Provide the [x, y] coordinate of the cell's center where the given text is located.  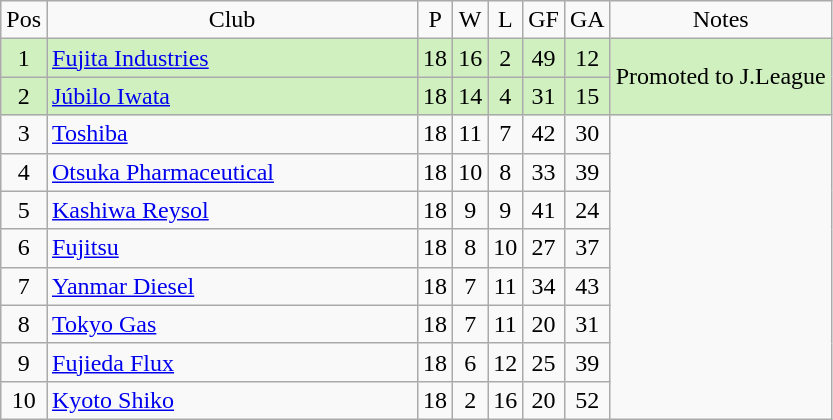
3 [24, 134]
49 [544, 58]
Notes [720, 20]
14 [470, 96]
Fujieda Flux [232, 362]
37 [587, 248]
Fujitsu [232, 248]
W [470, 20]
Pos [24, 20]
Kyoto Shiko [232, 400]
Tokyo Gas [232, 324]
52 [587, 400]
Otsuka Pharmaceutical [232, 172]
27 [544, 248]
Kashiwa Reysol [232, 210]
Fujita Industries [232, 58]
33 [544, 172]
43 [587, 286]
GF [544, 20]
41 [544, 210]
42 [544, 134]
34 [544, 286]
5 [24, 210]
15 [587, 96]
Júbilo Iwata [232, 96]
1 [24, 58]
24 [587, 210]
Club [232, 20]
Yanmar Diesel [232, 286]
25 [544, 362]
30 [587, 134]
Promoted to J.League [720, 77]
L [506, 20]
GA [587, 20]
Toshiba [232, 134]
P [436, 20]
